Search for the cell housing the specified text and yield its [x, y] center coordinate. 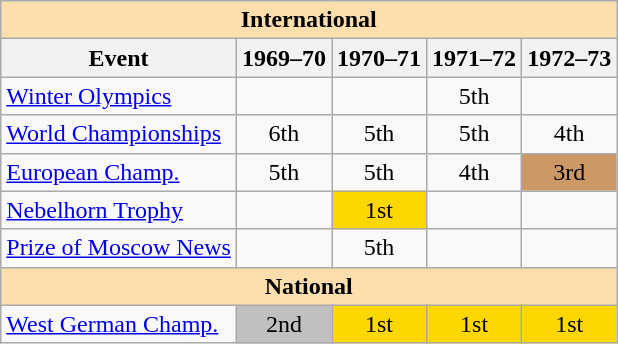
International [309, 20]
6th [284, 134]
European Champ. [119, 172]
2nd [284, 324]
World Championships [119, 134]
Prize of Moscow News [119, 248]
West German Champ. [119, 324]
1971–72 [474, 58]
Event [119, 58]
Nebelhorn Trophy [119, 210]
National [309, 286]
1970–71 [380, 58]
1972–73 [570, 58]
Winter Olympics [119, 96]
1969–70 [284, 58]
3rd [570, 172]
